Find where the given text appears and provide that cell's center as (x, y) coordinate. 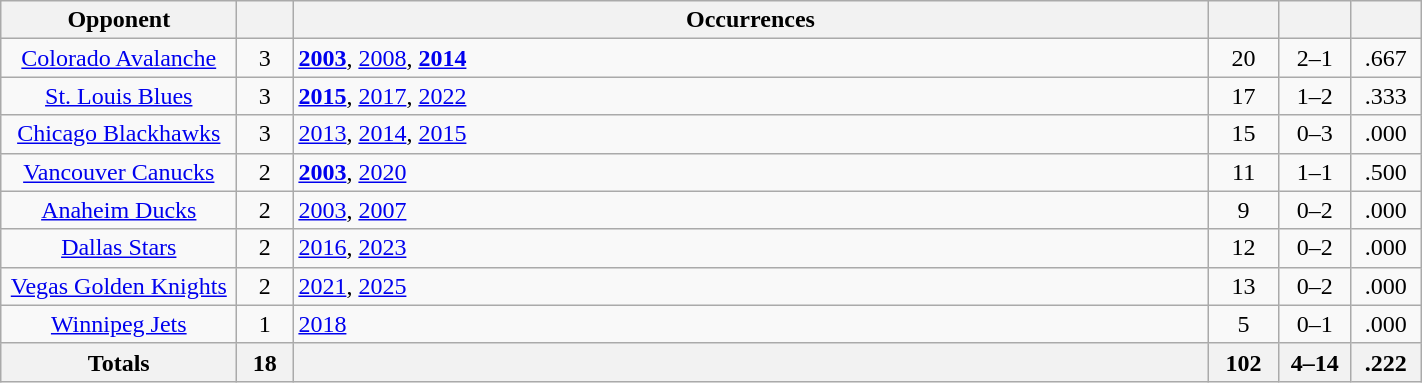
2003, 2020 (750, 172)
2015, 2017, 2022 (750, 96)
Colorado Avalanche (119, 58)
2018 (750, 324)
Occurrences (750, 20)
1–2 (1314, 96)
102 (1244, 362)
Dallas Stars (119, 248)
Anaheim Ducks (119, 210)
0–3 (1314, 134)
2–1 (1314, 58)
1–1 (1314, 172)
Vegas Golden Knights (119, 286)
.500 (1386, 172)
11 (1244, 172)
Winnipeg Jets (119, 324)
.667 (1386, 58)
Opponent (119, 20)
St. Louis Blues (119, 96)
.333 (1386, 96)
15 (1244, 134)
9 (1244, 210)
2021, 2025 (750, 286)
0–1 (1314, 324)
17 (1244, 96)
2013, 2014, 2015 (750, 134)
12 (1244, 248)
18 (265, 362)
5 (1244, 324)
13 (1244, 286)
Totals (119, 362)
.222 (1386, 362)
4–14 (1314, 362)
1 (265, 324)
20 (1244, 58)
2003, 2008, 2014 (750, 58)
2016, 2023 (750, 248)
2003, 2007 (750, 210)
Vancouver Canucks (119, 172)
Chicago Blackhawks (119, 134)
